Search for the cell housing the specified text and yield its (X, Y) center coordinate. 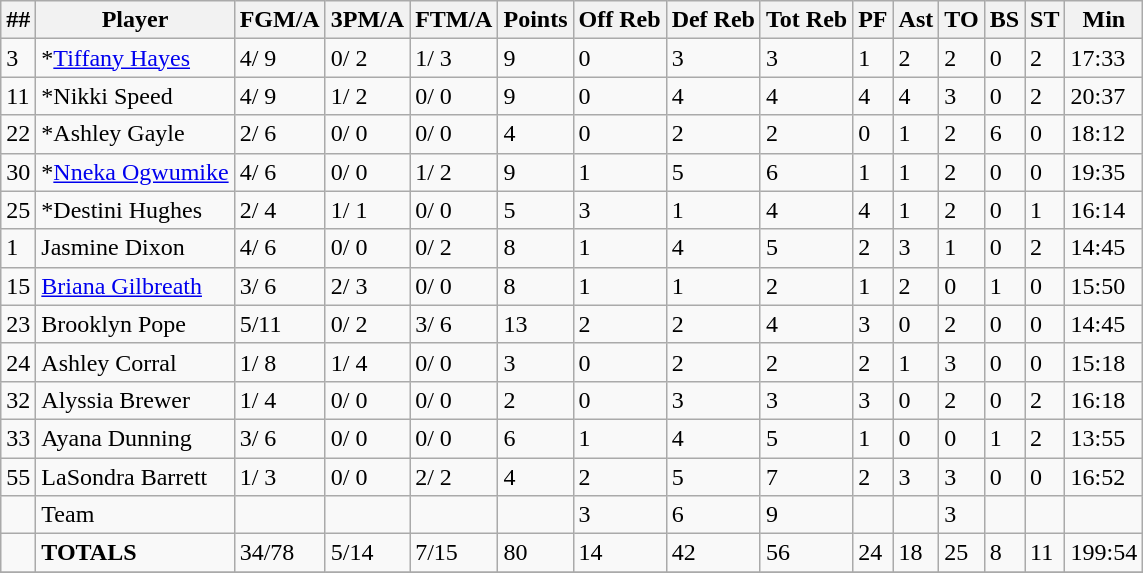
Alyssia Brewer (135, 400)
*Ashley Gayle (135, 134)
30 (18, 172)
16:14 (1104, 210)
Player (135, 20)
56 (806, 553)
TO (962, 20)
2/ 4 (280, 210)
15 (18, 286)
20:37 (1104, 96)
34/78 (280, 553)
16:18 (1104, 400)
3PM/A (367, 20)
2/ 2 (454, 477)
7 (806, 477)
Brooklyn Pope (135, 324)
*Destini Hughes (135, 210)
*Tiffany Hayes (135, 58)
Tot Reb (806, 20)
PF (873, 20)
Jasmine Dixon (135, 248)
22 (18, 134)
## (18, 20)
Briana Gilbreath (135, 286)
*Nneka Ogwumike (135, 172)
1/ 8 (280, 362)
5/14 (367, 553)
18 (916, 553)
LaSondra Barrett (135, 477)
13 (536, 324)
14 (620, 553)
33 (18, 438)
15:50 (1104, 286)
16:52 (1104, 477)
Min (1104, 20)
5/11 (280, 324)
19:35 (1104, 172)
Ashley Corral (135, 362)
ST (1045, 20)
Team (135, 515)
23 (18, 324)
80 (536, 553)
32 (18, 400)
2/ 6 (280, 134)
FGM/A (280, 20)
BS (1004, 20)
15:18 (1104, 362)
Off Reb (620, 20)
13:55 (1104, 438)
Ast (916, 20)
Ayana Dunning (135, 438)
199:54 (1104, 553)
18:12 (1104, 134)
55 (18, 477)
42 (713, 553)
1/ 1 (367, 210)
2/ 3 (367, 286)
Def Reb (713, 20)
17:33 (1104, 58)
FTM/A (454, 20)
Points (536, 20)
TOTALS (135, 553)
7/15 (454, 553)
*Nikki Speed (135, 96)
